Capture the cell that displays the provided text and extract its (x, y) central coordinate. 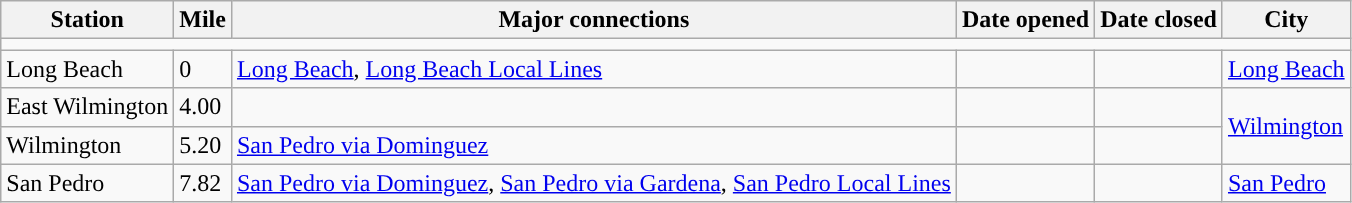
4.00 (203, 107)
Mile (203, 20)
Date opened (1025, 20)
City (1286, 20)
Date closed (1159, 20)
Station (88, 20)
0 (203, 69)
5.20 (203, 145)
Major connections (594, 20)
San Pedro via Dominguez, San Pedro via Gardena, San Pedro Local Lines (594, 183)
7.82 (203, 183)
San Pedro via Dominguez (594, 145)
East Wilmington (88, 107)
Long Beach, Long Beach Local Lines (594, 69)
